For the text-containing cell, return its midpoint in [x, y] coordinate format. 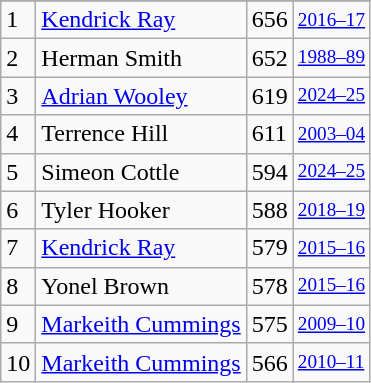
10 [18, 362]
566 [270, 362]
7 [18, 248]
611 [270, 134]
656 [270, 20]
594 [270, 172]
579 [270, 248]
Tyler Hooker [141, 210]
Simeon Cottle [141, 172]
2010–11 [331, 362]
8 [18, 286]
1 [18, 20]
578 [270, 286]
2016–17 [331, 20]
2018–19 [331, 210]
4 [18, 134]
Terrence Hill [141, 134]
2009–10 [331, 324]
9 [18, 324]
575 [270, 324]
588 [270, 210]
1988–89 [331, 58]
Herman Smith [141, 58]
5 [18, 172]
Yonel Brown [141, 286]
2 [18, 58]
3 [18, 96]
652 [270, 58]
6 [18, 210]
619 [270, 96]
Adrian Wooley [141, 96]
2003–04 [331, 134]
